Pinpoint the cell where the given text exists, returning its (x, y) midpoint coordinate. 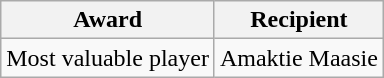
Recipient (298, 20)
Most valuable player (108, 58)
Amaktie Maasie (298, 58)
Award (108, 20)
